Capture the cell that displays the provided text and extract its (X, Y) central coordinate. 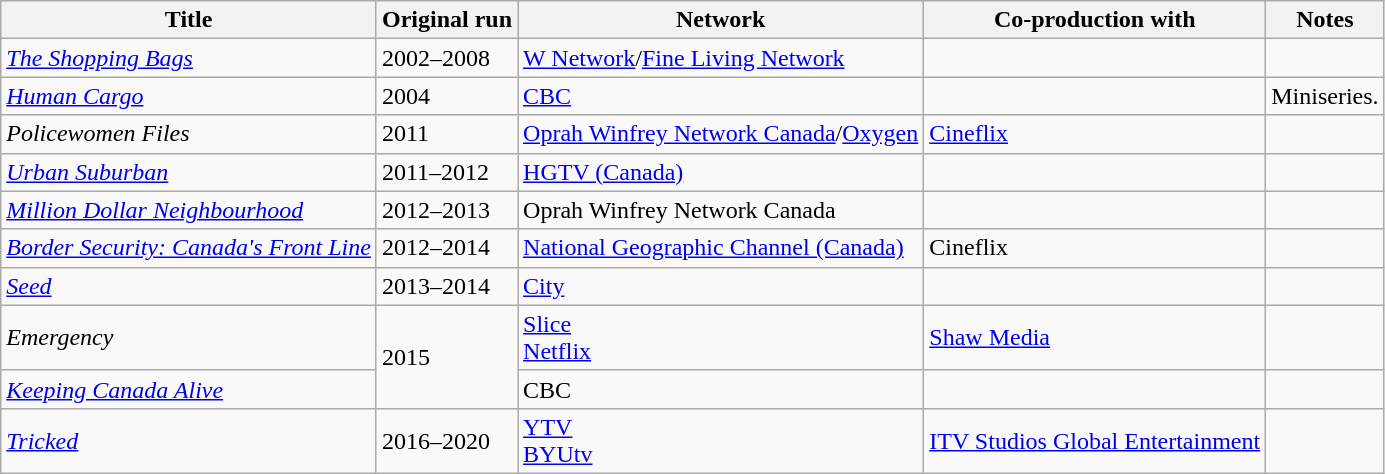
Shaw Media (1095, 338)
The Shopping Bags (189, 58)
Policewomen Files (189, 134)
HGTV (Canada) (721, 172)
City (721, 286)
Human Cargo (189, 96)
Oprah Winfrey Network Canada (721, 210)
2015 (446, 356)
Original run (446, 20)
Border Security: Canada's Front Line (189, 248)
2011–2012 (446, 172)
2012–2013 (446, 210)
2002–2008 (446, 58)
2016–2020 (446, 440)
Network (721, 20)
2013–2014 (446, 286)
Seed (189, 286)
2012–2014 (446, 248)
ITV Studios Global Entertainment (1095, 440)
2004 (446, 96)
Title (189, 20)
Miniseries. (1325, 96)
W Network/Fine Living Network (721, 58)
Notes (1325, 20)
National Geographic Channel (Canada) (721, 248)
Million Dollar Neighbourhood (189, 210)
Tricked (189, 440)
Emergency (189, 338)
SliceNetflix (721, 338)
Co-production with (1095, 20)
Urban Suburban (189, 172)
2011 (446, 134)
Oprah Winfrey Network Canada/Oxygen (721, 134)
YTVBYUtv (721, 440)
Keeping Canada Alive (189, 389)
